Detect which cell encompasses the target text, then output its [X, Y] center coordinate. 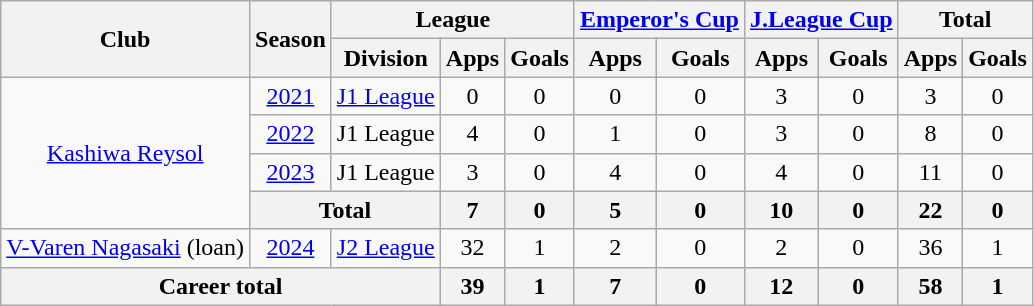
2022 [291, 134]
J.League Cup [821, 20]
Season [291, 39]
Kashiwa Reysol [126, 153]
8 [930, 134]
2023 [291, 172]
10 [781, 210]
League [452, 20]
Emperor's Cup [659, 20]
58 [930, 286]
Division [386, 58]
39 [472, 286]
22 [930, 210]
2021 [291, 96]
32 [472, 248]
2024 [291, 248]
Club [126, 39]
5 [615, 210]
J2 League [386, 248]
V-Varen Nagasaki (loan) [126, 248]
Career total [221, 286]
11 [930, 172]
36 [930, 248]
12 [781, 286]
